Detect which cell encompasses the target text, then output its (x, y) center coordinate. 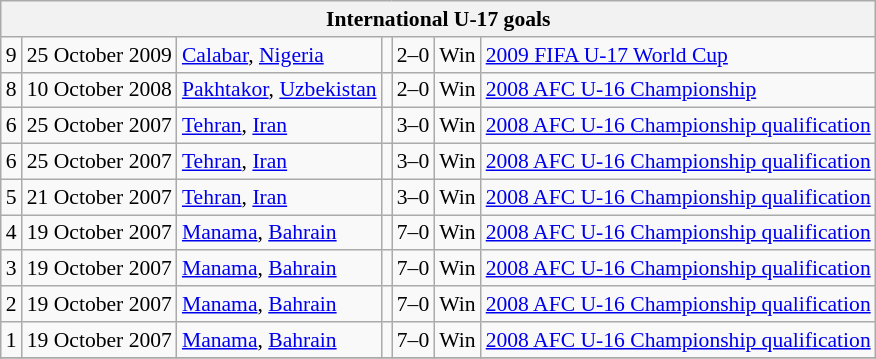
1 (12, 340)
10 October 2008 (100, 90)
9 (12, 55)
Pakhtakor, Uzbekistan (280, 90)
4 (12, 233)
21 October 2007 (100, 197)
5 (12, 197)
8 (12, 90)
25 October 2009 (100, 55)
2009 FIFA U-17 World Cup (678, 55)
3 (12, 269)
2008 AFC U-16 Championship (678, 90)
Calabar, Nigeria (280, 55)
2 (12, 304)
International U-17 goals (438, 19)
